Identify which cell holds the provided text, then report its [x, y] central coordinate. 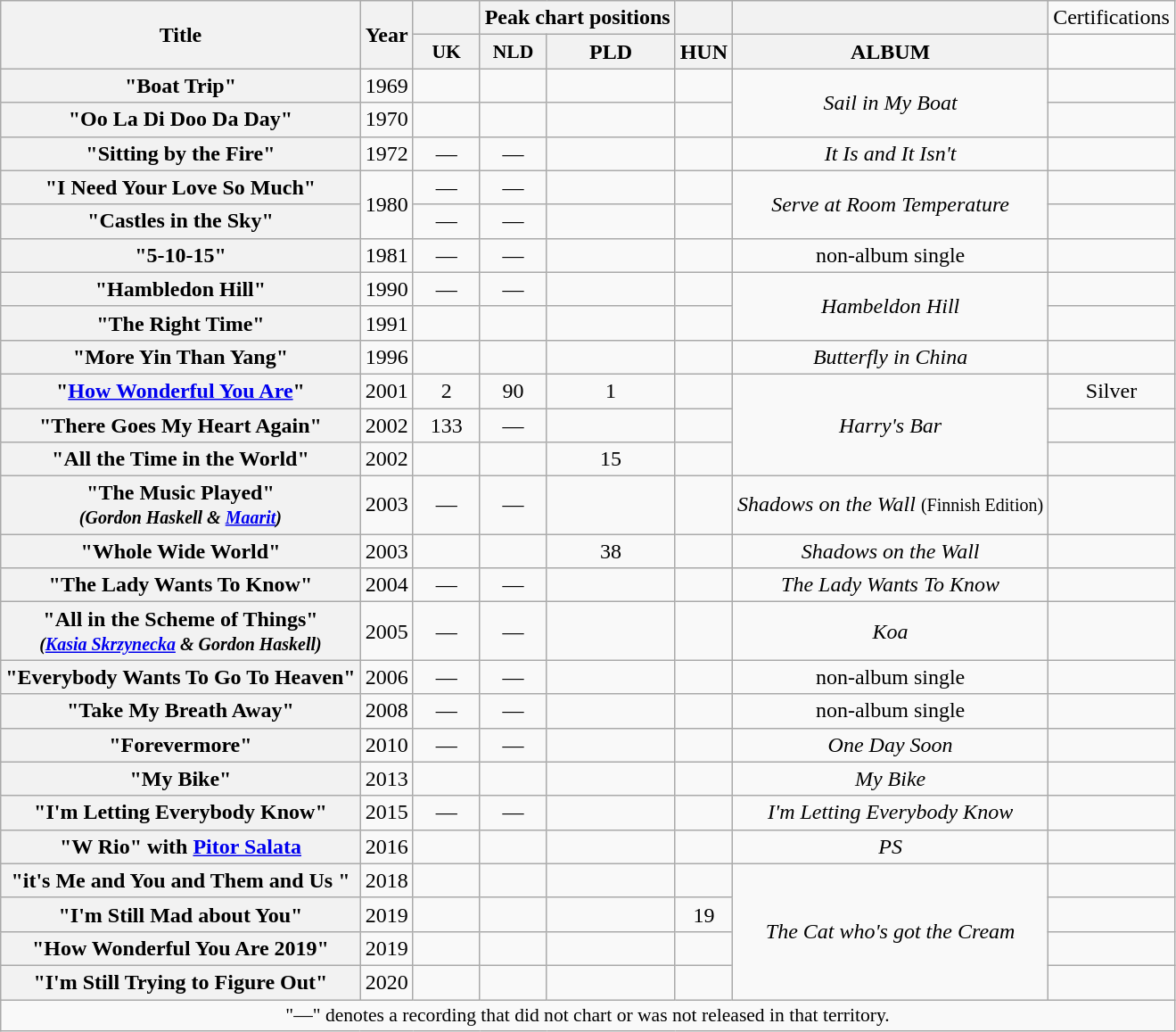
"The Lady Wants To Know" [180, 585]
I'm Letting Everybody Know [891, 813]
"I'm Letting Everybody Know" [180, 813]
"There Goes My Heart Again" [180, 425]
The Lady Wants To Know [891, 585]
19 [703, 914]
One Day Soon [891, 745]
"Everybody Wants To Go To Heaven" [180, 677]
ALBUM [891, 52]
1 [611, 391]
PS [891, 846]
2015 [387, 813]
2008 [387, 711]
"I'm Still Trying to Figure Out" [180, 982]
Title [180, 35]
2018 [387, 880]
"All in the Scheme of Things"(Kasia Skrzynecka & Gordon Haskell) [180, 632]
2005 [387, 632]
Serve at Room Temperature [891, 204]
HUN [703, 52]
The Cat who's got the Cream [891, 931]
1981 [387, 255]
"How Wonderful You Are 2019" [180, 948]
Butterfly in China [891, 357]
90 [514, 391]
1970 [387, 120]
Silver [1112, 391]
1980 [387, 204]
"I'm Still Mad about You" [180, 914]
Hambeldon Hill [891, 306]
Koa [891, 632]
Peak chart positions [578, 18]
My Bike [891, 779]
"The Right Time" [180, 323]
Certifications [1112, 18]
1990 [387, 289]
PLD [611, 52]
"More Yin Than Yang" [180, 357]
2010 [387, 745]
"The Music Played"(Gordon Haskell & Maarit) [180, 505]
Year [387, 35]
2016 [387, 846]
"it's Me and You and Them and Us " [180, 880]
It Is and It Isn't [891, 153]
1972 [387, 153]
"Sitting by the Fire" [180, 153]
2 [446, 391]
1991 [387, 323]
133 [446, 425]
"Whole Wide World" [180, 551]
2004 [387, 585]
2006 [387, 677]
"W Rio" with Pitor Salata [180, 846]
NLD [514, 52]
UK [446, 52]
"Take My Breath Away" [180, 711]
"Oo La Di Doo Da Day" [180, 120]
2013 [387, 779]
1969 [387, 86]
"My Bike" [180, 779]
1996 [387, 357]
"Castles in the Sky" [180, 221]
"Hambledon Hill" [180, 289]
"Boat Trip" [180, 86]
2001 [387, 391]
Shadows on the Wall [891, 551]
2020 [387, 982]
"All the Time in the World" [180, 459]
"—" denotes a recording that did not chart or was not released in that territory. [588, 1015]
Sail in My Boat [891, 103]
15 [611, 459]
"I Need Your Love So Much" [180, 187]
Harry's Bar [891, 425]
"Forevermore" [180, 745]
"5-10-15" [180, 255]
"How Wonderful You Are" [180, 391]
38 [611, 551]
Shadows on the Wall (Finnish Edition) [891, 505]
